Return the (x, y) coordinate for the center point of the cell that contains the specified text.  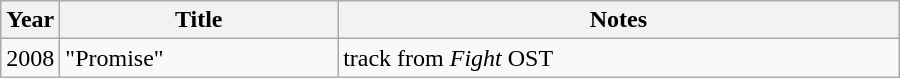
2008 (30, 58)
Title (199, 20)
Notes (619, 20)
Year (30, 20)
"Promise" (199, 58)
track from Fight OST (619, 58)
